Return (x, y) of the center of cell containing provided text 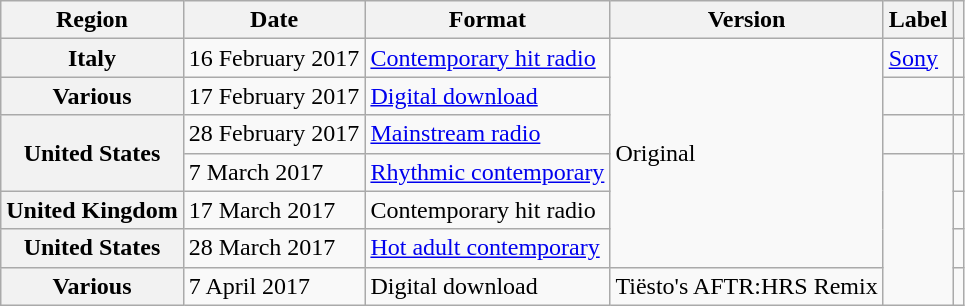
17 March 2017 (274, 210)
Italy (92, 58)
7 March 2017 (274, 172)
Rhythmic contemporary (488, 172)
28 March 2017 (274, 248)
Version (746, 20)
United Kingdom (92, 210)
Hot adult contemporary (488, 248)
17 February 2017 (274, 96)
Mainstream radio (488, 134)
Region (92, 20)
28 February 2017 (274, 134)
Original (746, 153)
Format (488, 20)
Sony (918, 58)
Date (274, 20)
Label (918, 20)
Tiësto's AFTR:HRS Remix (746, 286)
16 February 2017 (274, 58)
7 April 2017 (274, 286)
